Output the (X, Y) coordinate of the center of the cell containing the given text.  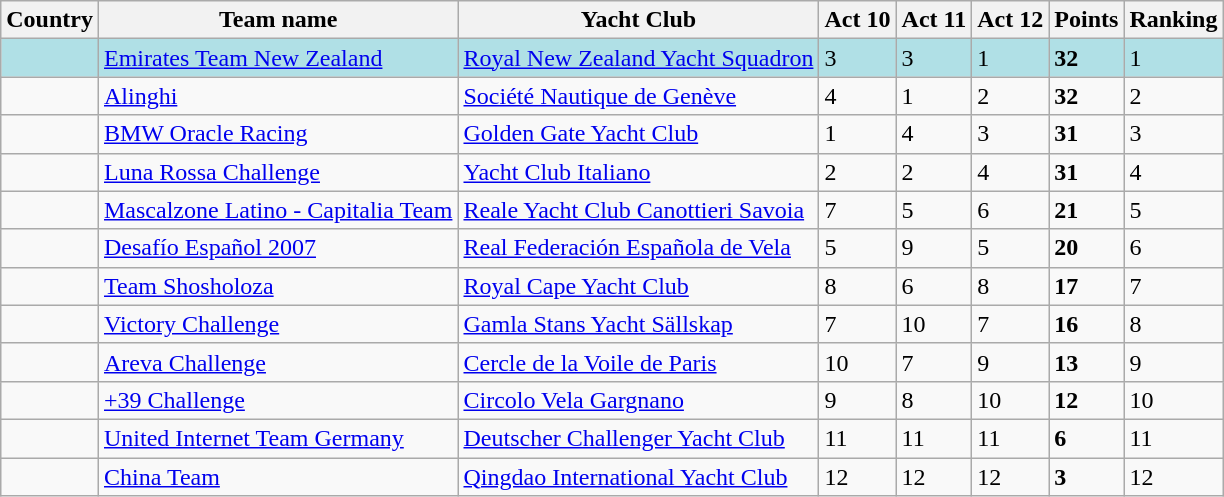
Act 11 (934, 20)
Alinghi (278, 96)
Royal New Zealand Yacht Squadron (638, 58)
Victory Challenge (278, 324)
Yacht Club Italiano (638, 172)
Act 12 (1010, 20)
Team Shosholoza (278, 286)
Qingdao International Yacht Club (638, 477)
Circolo Vela Gargnano (638, 400)
17 (1086, 286)
Country (50, 20)
Golden Gate Yacht Club (638, 134)
Yacht Club (638, 20)
13 (1086, 362)
Gamla Stans Yacht Sällskap (638, 324)
Points (1086, 20)
China Team (278, 477)
United Internet Team Germany (278, 438)
Ranking (1174, 20)
Société Nautique de Genève (638, 96)
Reale Yacht Club Canottieri Savoia (638, 210)
Desafío Español 2007 (278, 248)
Luna Rossa Challenge (278, 172)
Cercle de la Voile de Paris (638, 362)
Emirates Team New Zealand (278, 58)
Royal Cape Yacht Club (638, 286)
Mascalzone Latino - Capitalia Team (278, 210)
+39 Challenge (278, 400)
20 (1086, 248)
16 (1086, 324)
Team name (278, 20)
21 (1086, 210)
Real Federación Española de Vela (638, 248)
Areva Challenge (278, 362)
BMW Oracle Racing (278, 134)
Deutscher Challenger Yacht Club (638, 438)
Act 10 (858, 20)
